Return the (x, y) coordinate for the center point of the cell that contains the specified text.  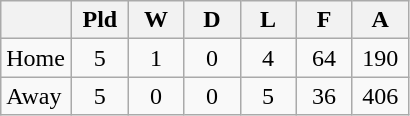
D (212, 20)
190 (380, 58)
A (380, 20)
Away (36, 96)
L (268, 20)
406 (380, 96)
F (324, 20)
Home (36, 58)
64 (324, 58)
36 (324, 96)
Pld (100, 20)
4 (268, 58)
1 (156, 58)
W (156, 20)
